Return [x, y] of the center of cell containing provided text 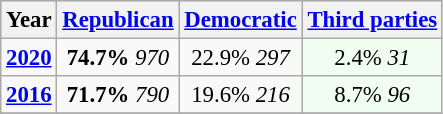
8.7% 96 [372, 95]
Democratic [240, 20]
74.7% 970 [118, 58]
22.9% 297 [240, 58]
Third parties [372, 20]
19.6% 216 [240, 95]
2020 [29, 58]
71.7% 790 [118, 95]
2016 [29, 95]
Year [29, 20]
Republican [118, 20]
2.4% 31 [372, 58]
